Provide the (x, y) coordinate of the cell's center where the given text is located.  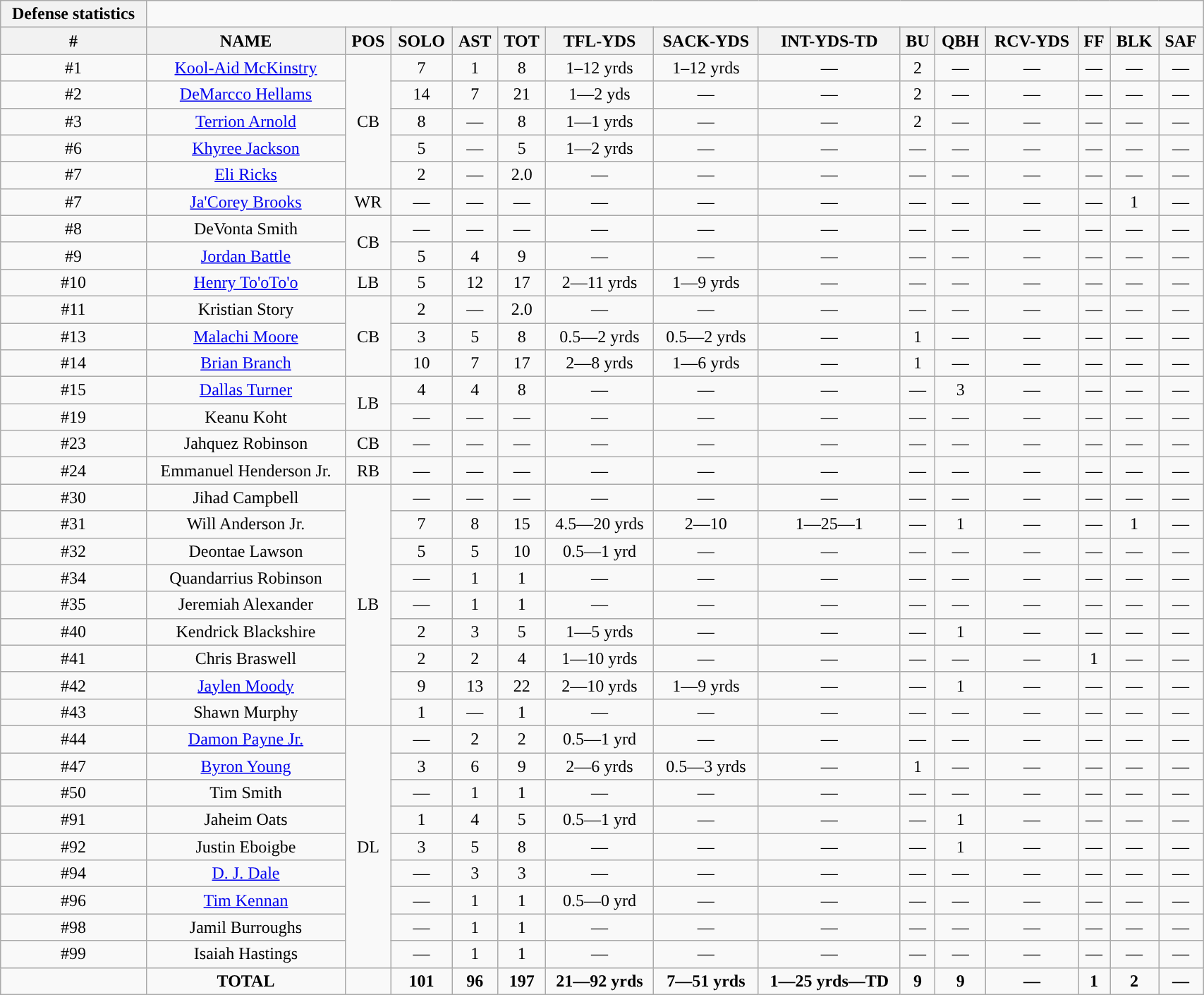
Dallas Turner (245, 390)
101 (422, 981)
#42 (73, 685)
#8 (73, 229)
22 (521, 685)
#13 (73, 337)
197 (521, 981)
#99 (73, 954)
12 (475, 282)
7—51 yrds (705, 981)
INT-YDS-TD (829, 41)
POS (368, 41)
#41 (73, 658)
SOLO (422, 41)
#50 (73, 793)
96 (475, 981)
#30 (73, 497)
SAF (1181, 41)
TOTAL (245, 981)
Isaiah Hastings (245, 954)
#43 (73, 712)
#31 (73, 524)
Justin Eboigbe (245, 847)
1—2 yrds (600, 148)
# (73, 41)
Chris Braswell (245, 658)
#1 (73, 68)
0.5—3 yrds (705, 766)
NAME (245, 41)
Shawn Murphy (245, 712)
15 (521, 524)
13 (475, 685)
1—6 yrds (705, 363)
Brian Branch (245, 363)
6 (475, 766)
1—5 yrds (600, 632)
#14 (73, 363)
Jihad Campbell (245, 497)
#47 (73, 766)
#2 (73, 95)
#32 (73, 551)
#91 (73, 820)
Ja'Corey Brooks (245, 202)
Keanu Koht (245, 417)
2—6 yrds (600, 766)
QBH (961, 41)
Tim Kennan (245, 900)
Jeremiah Alexander (245, 605)
1—25 yrds—TD (829, 981)
RCV-YDS (1033, 41)
Terrion Arnold (245, 121)
#94 (73, 874)
4.5—20 yrds (600, 524)
2—10 yrds (600, 685)
Tim Smith (245, 793)
Kristian Story (245, 309)
#35 (73, 605)
2—11 yrds (600, 282)
RB (368, 471)
D. J. Dale (245, 874)
#6 (73, 148)
Damon Payne Jr. (245, 739)
BLK (1134, 41)
21—92 yrds (600, 981)
#34 (73, 578)
#96 (73, 900)
DeVonta Smith (245, 229)
BU (918, 41)
WR (368, 202)
Kool-Aid McKinstry (245, 68)
1—10 yrds (600, 658)
21 (521, 95)
Kendrick Blackshire (245, 632)
#23 (73, 444)
DL (368, 847)
#15 (73, 390)
FF (1093, 41)
Defense statistics (73, 14)
Will Anderson Jr. (245, 524)
#24 (73, 471)
AST (475, 41)
#11 (73, 309)
#44 (73, 739)
Jaylen Moody (245, 685)
14 (422, 95)
#40 (73, 632)
Jamil Burroughs (245, 927)
#3 (73, 121)
#10 (73, 282)
DeMarcco Hellams (245, 95)
Khyree Jackson (245, 148)
SACK-YDS (705, 41)
#92 (73, 847)
0.5—0 yrd (600, 900)
Jordan Battle (245, 255)
#98 (73, 927)
1—25—1 (829, 524)
Eli Ricks (245, 175)
Jaheim Oats (245, 820)
Malachi Moore (245, 337)
Henry To'oTo'o (245, 282)
1—1 yrds (600, 121)
Jahquez Robinson (245, 444)
#19 (73, 417)
Deontae Lawson (245, 551)
TFL-YDS (600, 41)
TOT (521, 41)
2—8 yrds (600, 363)
Emmanuel Henderson Jr. (245, 471)
Quandarrius Robinson (245, 578)
1—2 yds (600, 95)
Byron Young (245, 766)
#9 (73, 255)
2—10 (705, 524)
